For the text-containing cell, return its midpoint in [x, y] coordinate format. 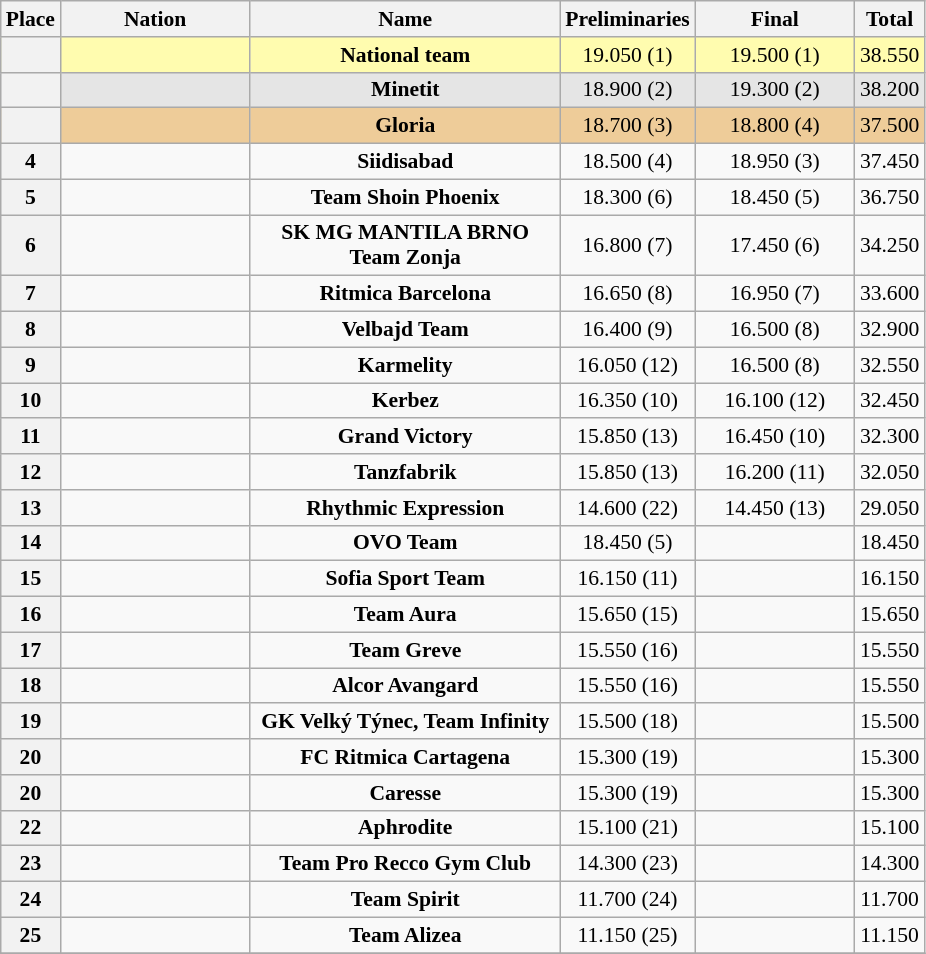
Final [775, 19]
32.450 [890, 401]
SK MG MANTILA BRNO Team Zonja [405, 246]
Team Alizea [405, 935]
19 [30, 722]
15.500 (18) [627, 722]
Kerbez [405, 401]
18.800 (4) [775, 126]
Siidisabad [405, 162]
Velbajd Team [405, 330]
15.100 (21) [627, 828]
11.700 [890, 900]
6 [30, 246]
14.300 [890, 864]
5 [30, 197]
36.750 [890, 197]
16 [30, 615]
14 [30, 543]
32.900 [890, 330]
18.300 (6) [627, 197]
18.950 (3) [775, 162]
17.450 (6) [775, 246]
Sofia Sport Team [405, 579]
11 [30, 437]
24 [30, 900]
FC Ritmica Cartagena [405, 757]
7 [30, 294]
Team Aura [405, 615]
15 [30, 579]
15.500 [890, 722]
23 [30, 864]
19.500 (1) [775, 55]
Name [405, 19]
Gloria [405, 126]
Place [30, 19]
11.150 (25) [627, 935]
13 [30, 508]
16.050 (12) [627, 365]
Team Greve [405, 650]
Karmelity [405, 365]
14.450 (13) [775, 508]
16.450 (10) [775, 437]
37.500 [890, 126]
Ritmica Barcelona [405, 294]
Nation [155, 19]
16.100 (12) [775, 401]
11.700 (24) [627, 900]
34.250 [890, 246]
38.200 [890, 90]
18 [30, 686]
4 [30, 162]
OVO Team [405, 543]
22 [30, 828]
16.950 (7) [775, 294]
Preliminaries [627, 19]
16.150 (11) [627, 579]
GK Velký Týnec, Team Infinity [405, 722]
29.050 [890, 508]
19.300 (2) [775, 90]
18.700 (3) [627, 126]
14.600 (22) [627, 508]
Aphrodite [405, 828]
Team Pro Recco Gym Club [405, 864]
15.650 (15) [627, 615]
Minetit [405, 90]
14.300 (23) [627, 864]
16.650 (8) [627, 294]
37.450 [890, 162]
Tanzfabrik [405, 472]
18.450 [890, 543]
8 [30, 330]
Caresse [405, 793]
Rhythmic Expression [405, 508]
15.650 [890, 615]
10 [30, 401]
11.150 [890, 935]
16.400 (9) [627, 330]
32.300 [890, 437]
9 [30, 365]
25 [30, 935]
17 [30, 650]
16.200 (11) [775, 472]
15.100 [890, 828]
16.350 (10) [627, 401]
18.500 (4) [627, 162]
Grand Victory [405, 437]
16.150 [890, 579]
19.050 (1) [627, 55]
Alcor Avangard [405, 686]
16.800 (7) [627, 246]
12 [30, 472]
Team Shoin Phoenix [405, 197]
Team Spirit [405, 900]
18.900 (2) [627, 90]
33.600 [890, 294]
32.550 [890, 365]
National team [405, 55]
32.050 [890, 472]
Total [890, 19]
38.550 [890, 55]
